Scan for the cell matching the given text and deliver its (X, Y) coordinate at center. 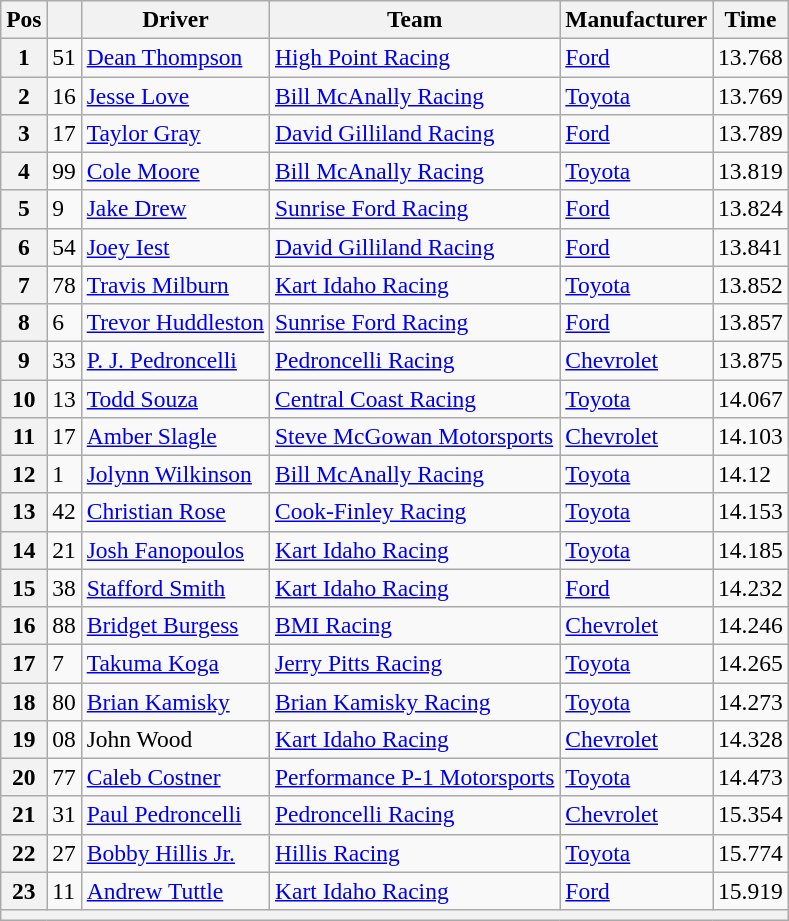
13.857 (751, 322)
Bobby Hillis Jr. (175, 853)
13.769 (751, 95)
88 (64, 625)
13.852 (751, 285)
13.789 (751, 133)
13.819 (751, 171)
Christian Rose (175, 512)
27 (64, 853)
Jerry Pitts Racing (415, 663)
Time (751, 19)
31 (64, 815)
12 (24, 474)
14.265 (751, 663)
Hillis Racing (415, 853)
Takuma Koga (175, 663)
99 (64, 171)
15 (24, 588)
14.153 (751, 512)
Manufacturer (636, 19)
Jesse Love (175, 95)
Brian Kamisky (175, 701)
14.232 (751, 588)
Joey Iest (175, 247)
Dean Thompson (175, 57)
15.354 (751, 815)
Stafford Smith (175, 588)
Jake Drew (175, 209)
4 (24, 171)
Andrew Tuttle (175, 891)
Cole Moore (175, 171)
51 (64, 57)
Cook-Finley Racing (415, 512)
22 (24, 853)
77 (64, 777)
Bridget Burgess (175, 625)
38 (64, 588)
Jolynn Wilkinson (175, 474)
13.824 (751, 209)
14.185 (751, 550)
54 (64, 247)
Travis Milburn (175, 285)
14.473 (751, 777)
14 (24, 550)
14.067 (751, 398)
Caleb Costner (175, 777)
08 (64, 739)
BMI Racing (415, 625)
P. J. Pedroncelli (175, 360)
Team (415, 19)
Trevor Huddleston (175, 322)
14.246 (751, 625)
13.875 (751, 360)
Performance P-1 Motorsports (415, 777)
Todd Souza (175, 398)
78 (64, 285)
10 (24, 398)
Central Coast Racing (415, 398)
14.328 (751, 739)
14.12 (751, 474)
Taylor Gray (175, 133)
Steve McGowan Motorsports (415, 436)
Josh Fanopoulos (175, 550)
19 (24, 739)
8 (24, 322)
20 (24, 777)
14.273 (751, 701)
3 (24, 133)
High Point Racing (415, 57)
33 (64, 360)
13.841 (751, 247)
14.103 (751, 436)
John Wood (175, 739)
Amber Slagle (175, 436)
15.774 (751, 853)
Paul Pedroncelli (175, 815)
5 (24, 209)
2 (24, 95)
Driver (175, 19)
15.919 (751, 891)
Pos (24, 19)
80 (64, 701)
42 (64, 512)
18 (24, 701)
13.768 (751, 57)
Brian Kamisky Racing (415, 701)
23 (24, 891)
